Return [x, y] of the center of cell containing provided text 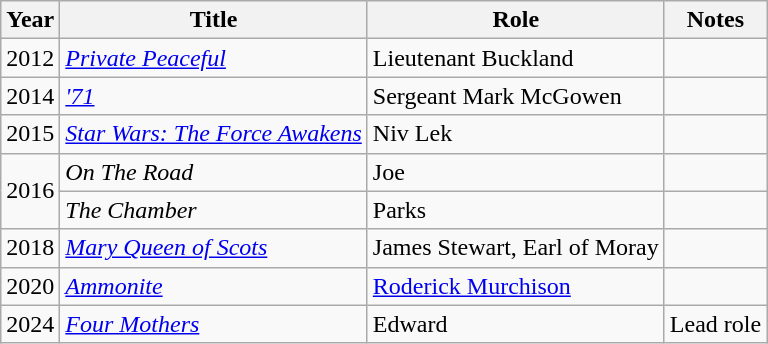
2012 [30, 58]
2018 [30, 248]
Niv Lek [516, 134]
Year [30, 20]
Edward [516, 324]
Roderick Murchison [516, 286]
Notes [715, 20]
Parks [516, 210]
Role [516, 20]
Sergeant Mark McGowen [516, 96]
Lieutenant Buckland [516, 58]
2016 [30, 191]
2024 [30, 324]
Lead role [715, 324]
2014 [30, 96]
2020 [30, 286]
'71 [214, 96]
Title [214, 20]
The Chamber [214, 210]
Ammonite [214, 286]
Four Mothers [214, 324]
Private Peaceful [214, 58]
2015 [30, 134]
James Stewart, Earl of Moray [516, 248]
Star Wars: The Force Awakens [214, 134]
Joe [516, 172]
Mary Queen of Scots [214, 248]
On The Road [214, 172]
